Determine the [x, y] coordinate at the center of the cell enclosing the given text.  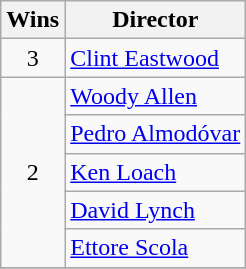
Wins [33, 20]
Clint Eastwood [156, 58]
Woody Allen [156, 96]
2 [33, 172]
David Lynch [156, 210]
Pedro Almodóvar [156, 134]
Director [156, 20]
3 [33, 58]
Ken Loach [156, 172]
Ettore Scola [156, 248]
